Determine the (X, Y) coordinate at the center of the cell enclosing the given text.  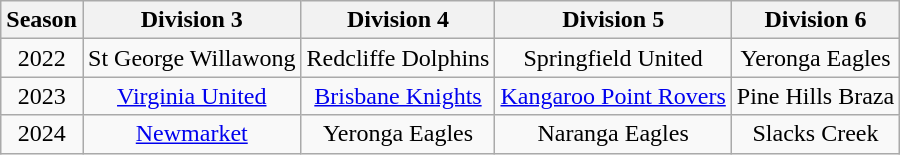
Season (42, 20)
2022 (42, 58)
2024 (42, 134)
Division 6 (815, 20)
Pine Hills Braza (815, 96)
Brisbane Knights (398, 96)
Division 4 (398, 20)
Virginia United (192, 96)
Redcliffe Dolphins (398, 58)
Division 3 (192, 20)
2023 (42, 96)
Springfield United (613, 58)
Slacks Creek (815, 134)
St George Willawong (192, 58)
Division 5 (613, 20)
Naranga Eagles (613, 134)
Kangaroo Point Rovers (613, 96)
Newmarket (192, 134)
